Return [x, y] of the center of cell containing provided text 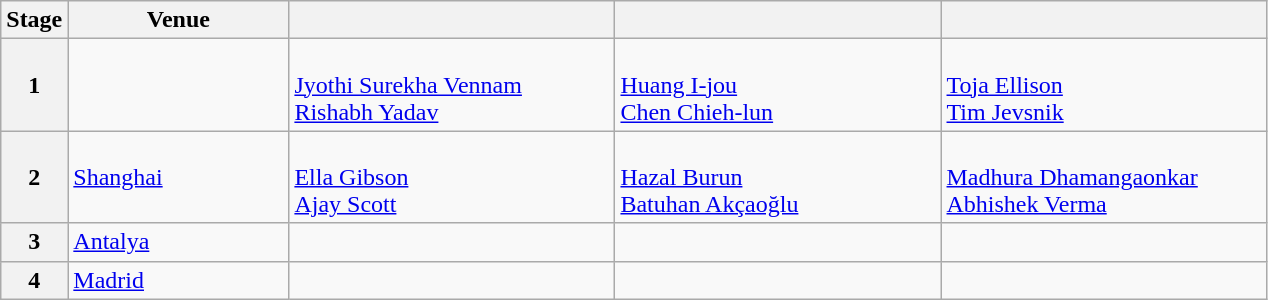
Madhura Dhamangaonkar Abhishek Verma [1104, 177]
Stage [34, 20]
Hazal Burun Batuhan Akçaoğlu [778, 177]
Toja Ellison Tim Jevsnik [1104, 85]
Shanghai [178, 177]
Madrid [178, 280]
Ella Gibson Ajay Scott [452, 177]
Venue [178, 20]
Antalya [178, 242]
4 [34, 280]
2 [34, 177]
Jyothi Surekha Vennam Rishabh Yadav [452, 85]
1 [34, 85]
Huang I-jou Chen Chieh-lun [778, 85]
3 [34, 242]
